Scan for the cell matching the given text and deliver its [x, y] coordinate at center. 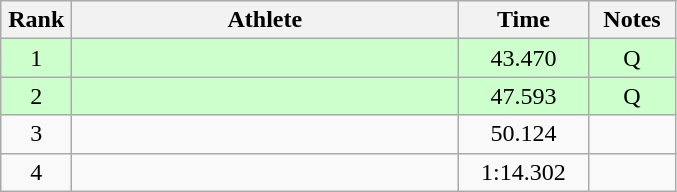
Rank [36, 20]
4 [36, 172]
Athlete [265, 20]
Time [524, 20]
1:14.302 [524, 172]
2 [36, 96]
47.593 [524, 96]
Notes [632, 20]
43.470 [524, 58]
1 [36, 58]
50.124 [524, 134]
3 [36, 134]
